For the text-containing cell, return its midpoint in (X, Y) coordinate format. 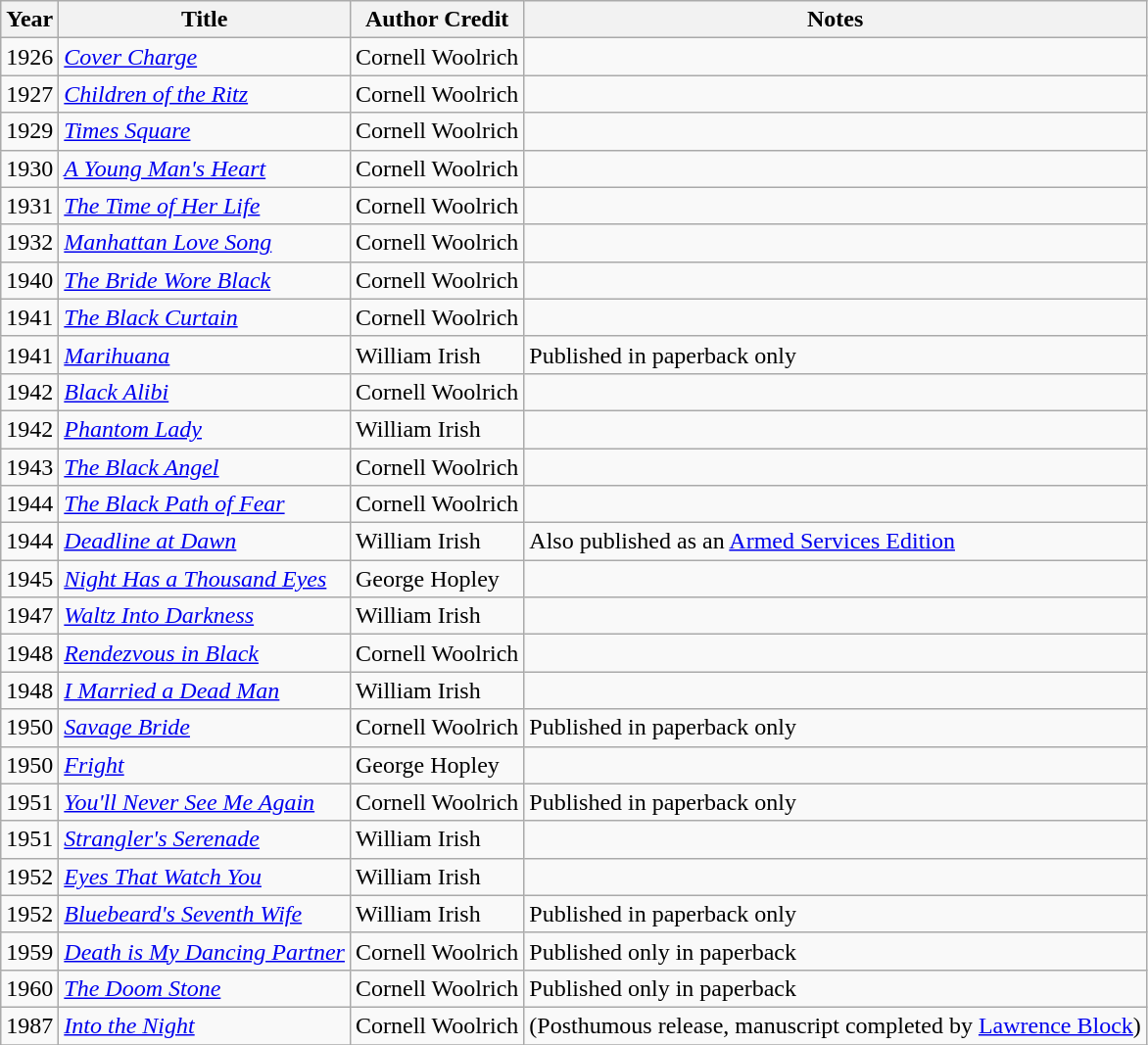
(Posthumous release, manuscript completed by Lawrence Block) (836, 1025)
Fright (205, 765)
The Black Path of Fear (205, 504)
Manhattan Love Song (205, 243)
The Time of Her Life (205, 206)
The Bride Wore Black (205, 280)
Bluebeard's Seventh Wife (205, 914)
The Black Curtain (205, 317)
Death is My Dancing Partner (205, 951)
Into the Night (205, 1025)
Cover Charge (205, 57)
1927 (29, 94)
1987 (29, 1025)
Black Alibi (205, 392)
Deadline at Dawn (205, 542)
Phantom Lady (205, 429)
1960 (29, 988)
1932 (29, 243)
Children of the Ritz (205, 94)
Notes (836, 20)
Also published as an Armed Services Edition (836, 542)
1947 (29, 616)
A Young Man's Heart (205, 168)
1940 (29, 280)
1931 (29, 206)
Night Has a Thousand Eyes (205, 579)
1945 (29, 579)
I Married a Dead Man (205, 690)
Times Square (205, 131)
Strangler's Serenade (205, 839)
Savage Bride (205, 728)
Rendezvous in Black (205, 653)
Title (205, 20)
Author Credit (437, 20)
The Black Angel (205, 467)
Marihuana (205, 355)
The Doom Stone (205, 988)
Year (29, 20)
1926 (29, 57)
1929 (29, 131)
1943 (29, 467)
1959 (29, 951)
Eyes That Watch You (205, 877)
Waltz Into Darkness (205, 616)
1930 (29, 168)
You'll Never See Me Again (205, 802)
